Pinpoint the cell where the given text exists, returning its (x, y) midpoint coordinate. 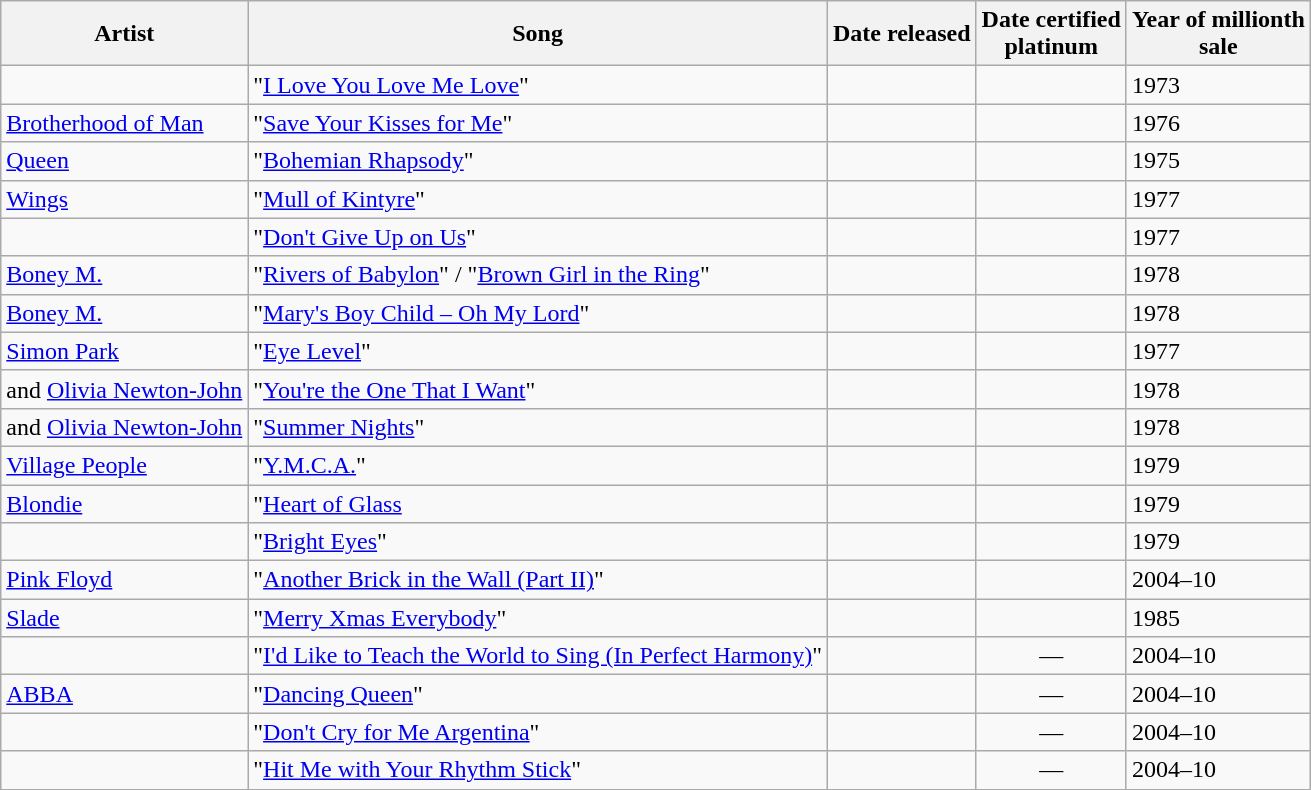
"Save Your Kisses for Me" (538, 123)
"Mull of Kintyre" (538, 199)
Date certifiedplatinum (1051, 34)
"Heart of Glass (538, 503)
"Rivers of Babylon" / "Brown Girl in the Ring" (538, 275)
"Bright Eyes" (538, 542)
"Hit Me with Your Rhythm Stick" (538, 770)
Queen (124, 161)
1975 (1218, 161)
Pink Floyd (124, 580)
1976 (1218, 123)
"I'd Like to Teach the World to Sing (In Perfect Harmony)" (538, 656)
1973 (1218, 85)
ABBA (124, 694)
"Mary's Boy Child – Oh My Lord" (538, 313)
"Summer Nights" (538, 427)
"Don't Cry for Me Argentina" (538, 732)
Wings (124, 199)
"Dancing Queen" (538, 694)
"I Love You Love Me Love" (538, 85)
"Don't Give Up on Us" (538, 237)
"Y.M.C.A." (538, 465)
1985 (1218, 618)
Year of millionth sale (1218, 34)
"You're the One That I Want" (538, 389)
Date released (902, 34)
Song (538, 34)
"Eye Level" (538, 351)
Brotherhood of Man (124, 123)
Blondie (124, 503)
"Another Brick in the Wall (Part II)" (538, 580)
Artist (124, 34)
"Merry Xmas Everybody" (538, 618)
Simon Park (124, 351)
Slade (124, 618)
"Bohemian Rhapsody" (538, 161)
Village People (124, 465)
